From the cell containing the given text, extract its center point as [X, Y] coordinate. 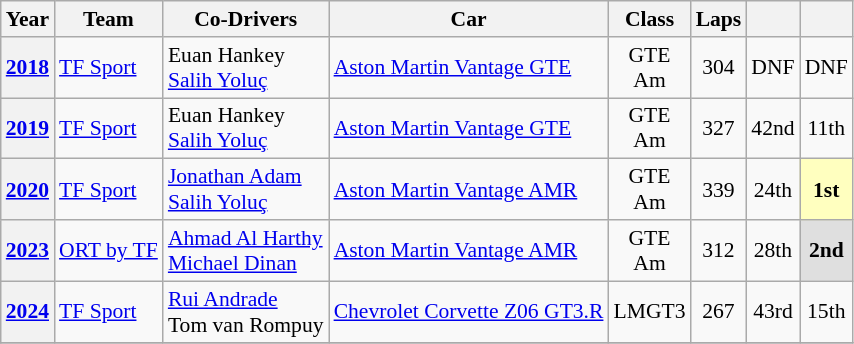
Jonathan Adam Salih Yoluç [246, 190]
42nd [772, 128]
Laps [719, 19]
Rui Andrade Tom van Rompuy [246, 312]
1st [826, 190]
Ahmad Al Harthy Michael Dinan [246, 250]
2023 [28, 250]
28th [772, 250]
304 [719, 68]
ORT by TF [108, 250]
Co-Drivers [246, 19]
2019 [28, 128]
Year [28, 19]
267 [719, 312]
LMGT3 [649, 312]
43rd [772, 312]
Team [108, 19]
15th [826, 312]
2024 [28, 312]
Class [649, 19]
24th [772, 190]
Car [469, 19]
11th [826, 128]
312 [719, 250]
327 [719, 128]
Chevrolet Corvette Z06 GT3.R [469, 312]
2nd [826, 250]
2018 [28, 68]
339 [719, 190]
2020 [28, 190]
